Scan for the cell matching the given text and deliver its [X, Y] coordinate at center. 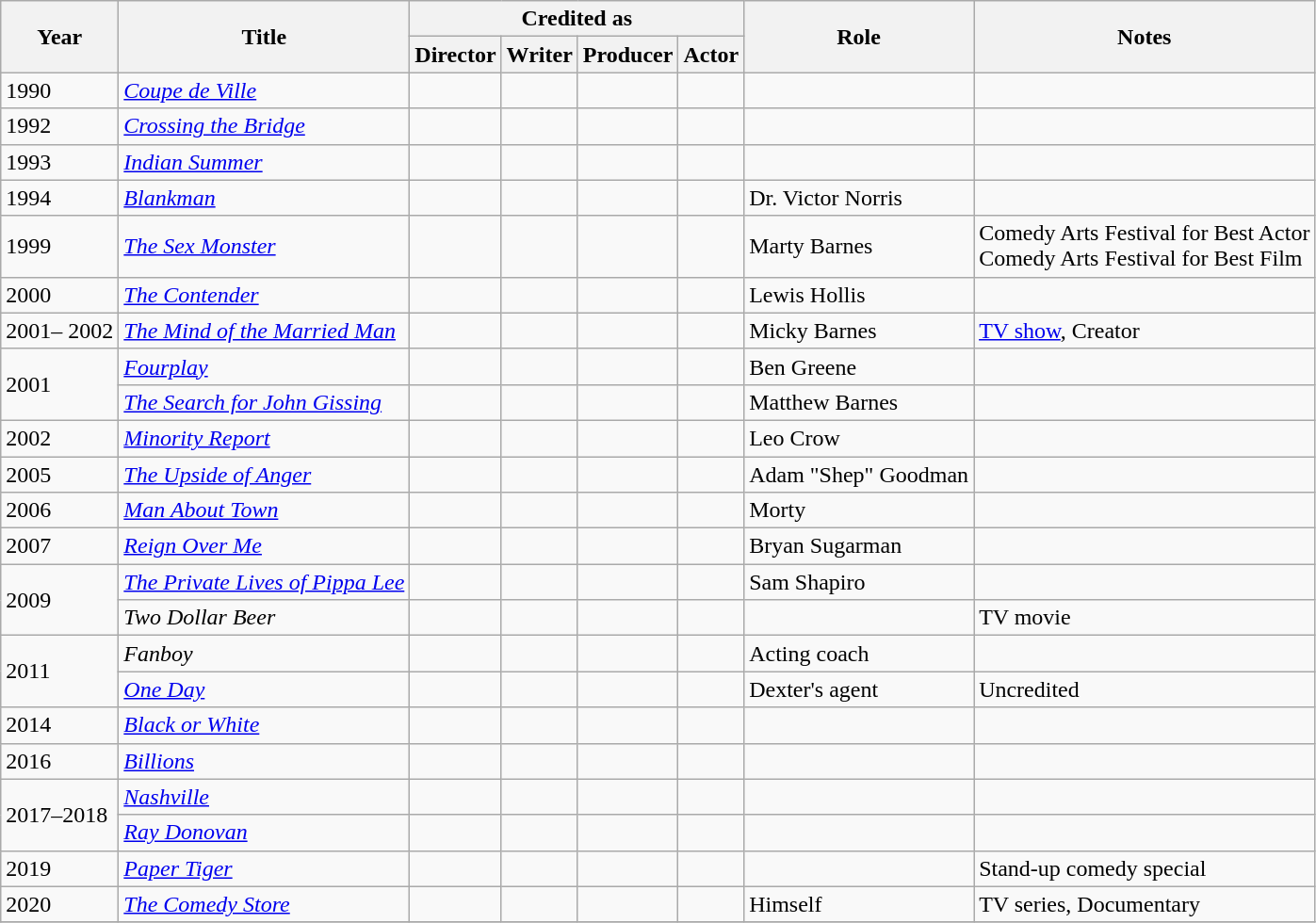
Matthew Barnes [859, 402]
TV show, Creator [1145, 331]
Micky Barnes [859, 331]
The Sex Monster [264, 247]
Man About Town [264, 510]
Crossing the Bridge [264, 126]
Black or White [264, 725]
Stand-up comedy special [1145, 868]
1994 [60, 198]
Producer [627, 55]
2011 [60, 672]
Ben Greene [859, 366]
TV movie [1145, 618]
2017–2018 [60, 815]
2001 [60, 384]
Blankman [264, 198]
2020 [60, 904]
Indian Summer [264, 162]
Morty [859, 510]
Paper Tiger [264, 868]
Role [859, 37]
Comedy Arts Festival for Best ActorComedy Arts Festival for Best Film [1145, 247]
Adam "Shep" Goodman [859, 474]
The Upside of Anger [264, 474]
Fanboy [264, 654]
Year [60, 37]
Nashville [264, 797]
Minority Report [264, 438]
2006 [60, 510]
Actor [711, 55]
Bryan Sugarman [859, 546]
1999 [60, 247]
1992 [60, 126]
Title [264, 37]
Fourplay [264, 366]
Credited as [577, 19]
Reign Over Me [264, 546]
Lewis Hollis [859, 295]
1990 [60, 90]
2014 [60, 725]
Acting coach [859, 654]
2009 [60, 600]
1993 [60, 162]
The Mind of the Married Man [264, 331]
Coupe de Ville [264, 90]
The Search for John Gissing [264, 402]
2002 [60, 438]
Billions [264, 761]
2016 [60, 761]
TV series, Documentary [1145, 904]
2019 [60, 868]
Marty Barnes [859, 247]
Notes [1145, 37]
Uncredited [1145, 689]
Dexter's agent [859, 689]
2005 [60, 474]
The Comedy Store [264, 904]
One Day [264, 689]
2007 [60, 546]
Sam Shapiro [859, 582]
Dr. Victor Norris [859, 198]
The Private Lives of Pippa Lee [264, 582]
Himself [859, 904]
2000 [60, 295]
The Contender [264, 295]
Leo Crow [859, 438]
Director [456, 55]
Writer [539, 55]
Two Dollar Beer [264, 618]
2001– 2002 [60, 331]
Ray Donovan [264, 833]
